Provide the (X, Y) coordinate of the cell's center where the given text is located.  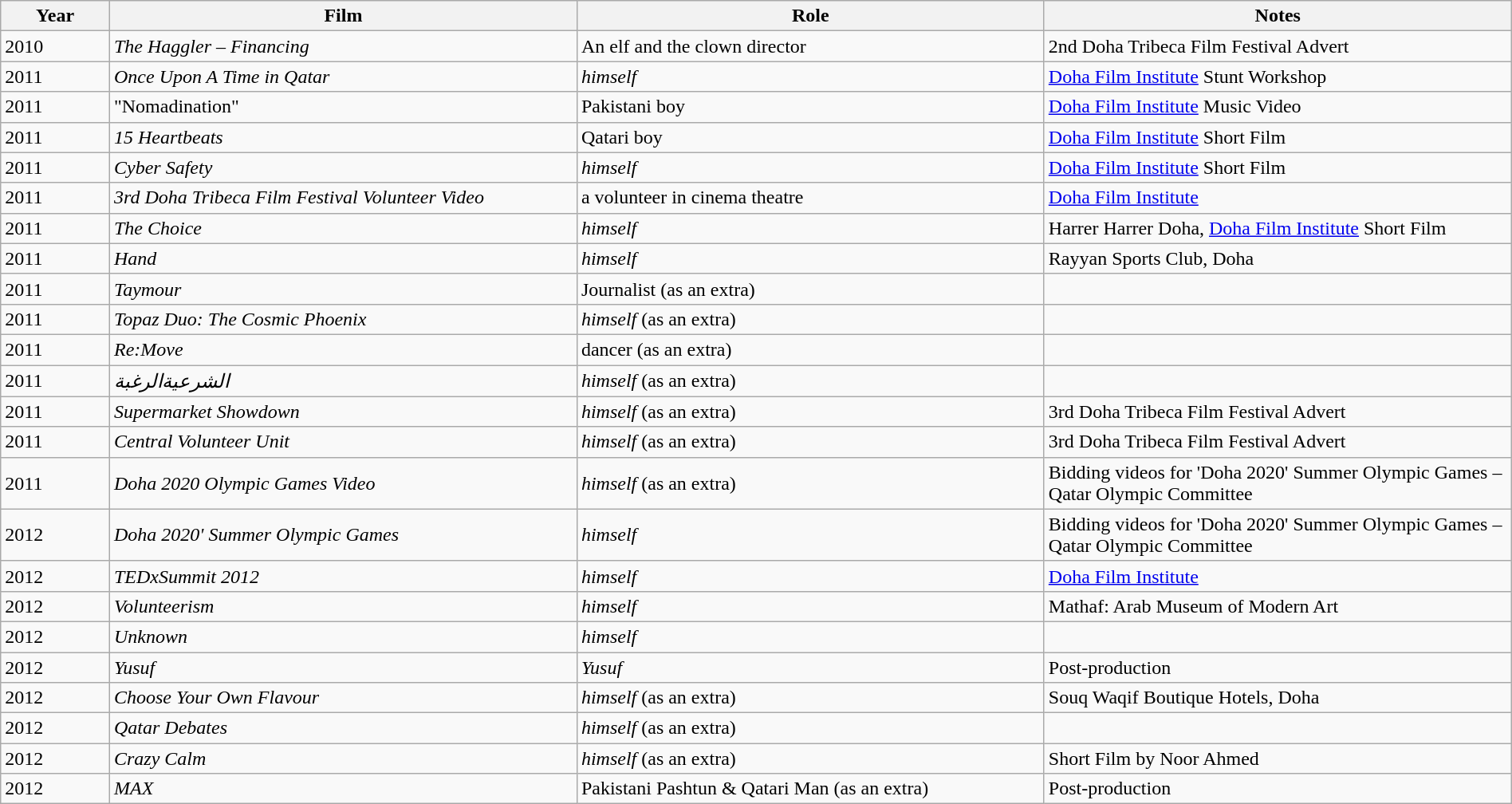
Harrer Harrer Doha, Doha Film Institute Short Film (1278, 228)
Rayyan Sports Club, Doha (1278, 258)
Notes (1278, 16)
Central Volunteer Unit (343, 442)
Short Film by Noor Ahmed (1278, 759)
Taymour (343, 289)
The Choice (343, 228)
Doha Film Institute Music Video (1278, 107)
Once Upon A Time in Qatar (343, 77)
2nd Doha Tribeca Film Festival Advert (1278, 46)
An elf and the clown director (810, 46)
Topaz Duo: The Cosmic Phoenix (343, 319)
Pakistani boy (810, 107)
a volunteer in cinema theatre (810, 198)
3rd Doha Tribeca Film Festival Volunteer Video (343, 198)
Souq Waqif Boutique Hotels, Doha (1278, 698)
Unknown (343, 636)
Film (343, 16)
dancer (as an extra) (810, 349)
Journalist (as an extra) (810, 289)
Qatari boy (810, 137)
Choose Your Own Flavour (343, 698)
Re:Move (343, 349)
MAX (343, 789)
Year (56, 16)
"Nomadination" (343, 107)
Crazy Calm (343, 759)
Doha 2020' Summer Olympic Games (343, 534)
Role (810, 16)
Doha Film Institute Stunt Workshop (1278, 77)
Qatar Debates (343, 728)
الشرعيةالرغبة (343, 381)
2010 (56, 46)
Cyber Safety (343, 167)
Supermarket Showdown (343, 412)
TEDxSummit 2012 (343, 576)
The Haggler – Financing (343, 46)
Hand (343, 258)
Mathaf: Arab Museum of Modern Art (1278, 606)
15 Heartbeats (343, 137)
Doha 2020 Olympic Games Video (343, 483)
Pakistani Pashtun & Qatari Man (as an extra) (810, 789)
Volunteerism (343, 606)
